Identify which cell holds the provided text, then report its (x, y) central coordinate. 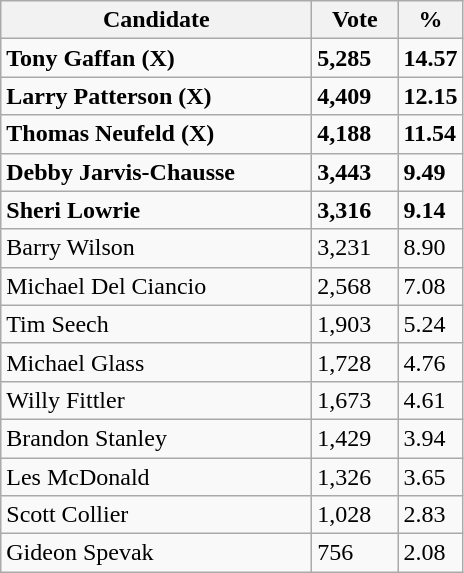
1,028 (355, 515)
3,231 (355, 248)
Brandon Stanley (156, 438)
Michael Del Ciancio (156, 286)
1,728 (355, 362)
4.76 (430, 362)
7.08 (430, 286)
5.24 (430, 324)
Sheri Lowrie (156, 210)
3.94 (430, 438)
12.15 (430, 96)
Thomas Neufeld (X) (156, 134)
2.08 (430, 553)
Scott Collier (156, 515)
Debby Jarvis-Chausse (156, 172)
9.49 (430, 172)
2,568 (355, 286)
3,443 (355, 172)
1,429 (355, 438)
1,326 (355, 477)
11.54 (430, 134)
Tim Seech (156, 324)
Barry Wilson (156, 248)
4,409 (355, 96)
9.14 (430, 210)
Larry Patterson (X) (156, 96)
3,316 (355, 210)
8.90 (430, 248)
Willy Fittler (156, 400)
Candidate (156, 20)
756 (355, 553)
3.65 (430, 477)
1,903 (355, 324)
Tony Gaffan (X) (156, 58)
Les McDonald (156, 477)
1,673 (355, 400)
14.57 (430, 58)
Michael Glass (156, 362)
% (430, 20)
Gideon Spevak (156, 553)
4.61 (430, 400)
2.83 (430, 515)
5,285 (355, 58)
4,188 (355, 134)
Vote (355, 20)
